Capture the cell that displays the provided text and extract its [X, Y] central coordinate. 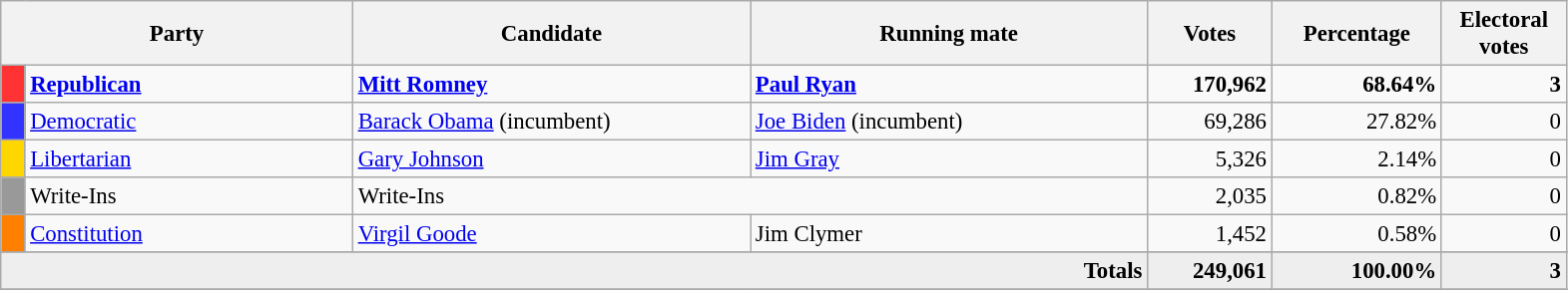
170,962 [1210, 85]
Democratic [189, 122]
0.58% [1356, 234]
2.14% [1356, 159]
Barack Obama (incumbent) [551, 122]
27.82% [1356, 122]
Constitution [189, 234]
0.82% [1356, 196]
68.64% [1356, 85]
Joe Biden (incumbent) [949, 122]
Party [178, 34]
Jim Gray [949, 159]
Libertarian [189, 159]
Votes [1210, 34]
2,035 [1210, 196]
5,326 [1210, 159]
1,452 [1210, 234]
Paul Ryan [949, 85]
Republican [189, 85]
Candidate [551, 34]
3 [1503, 85]
69,286 [1210, 122]
Percentage [1356, 34]
Jim Clymer [949, 234]
Electoral votes [1503, 34]
Virgil Goode [551, 234]
Mitt Romney [551, 85]
Running mate [949, 34]
Gary Johnson [551, 159]
